Return the (x, y) coordinate for the center point of the cell that contains the specified text.  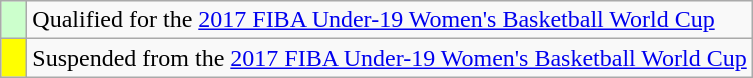
Suspended from the 2017 FIBA Under-19 Women's Basketball World Cup (390, 58)
Qualified for the 2017 FIBA Under-19 Women's Basketball World Cup (390, 20)
